For the text-containing cell, return its midpoint in [x, y] coordinate format. 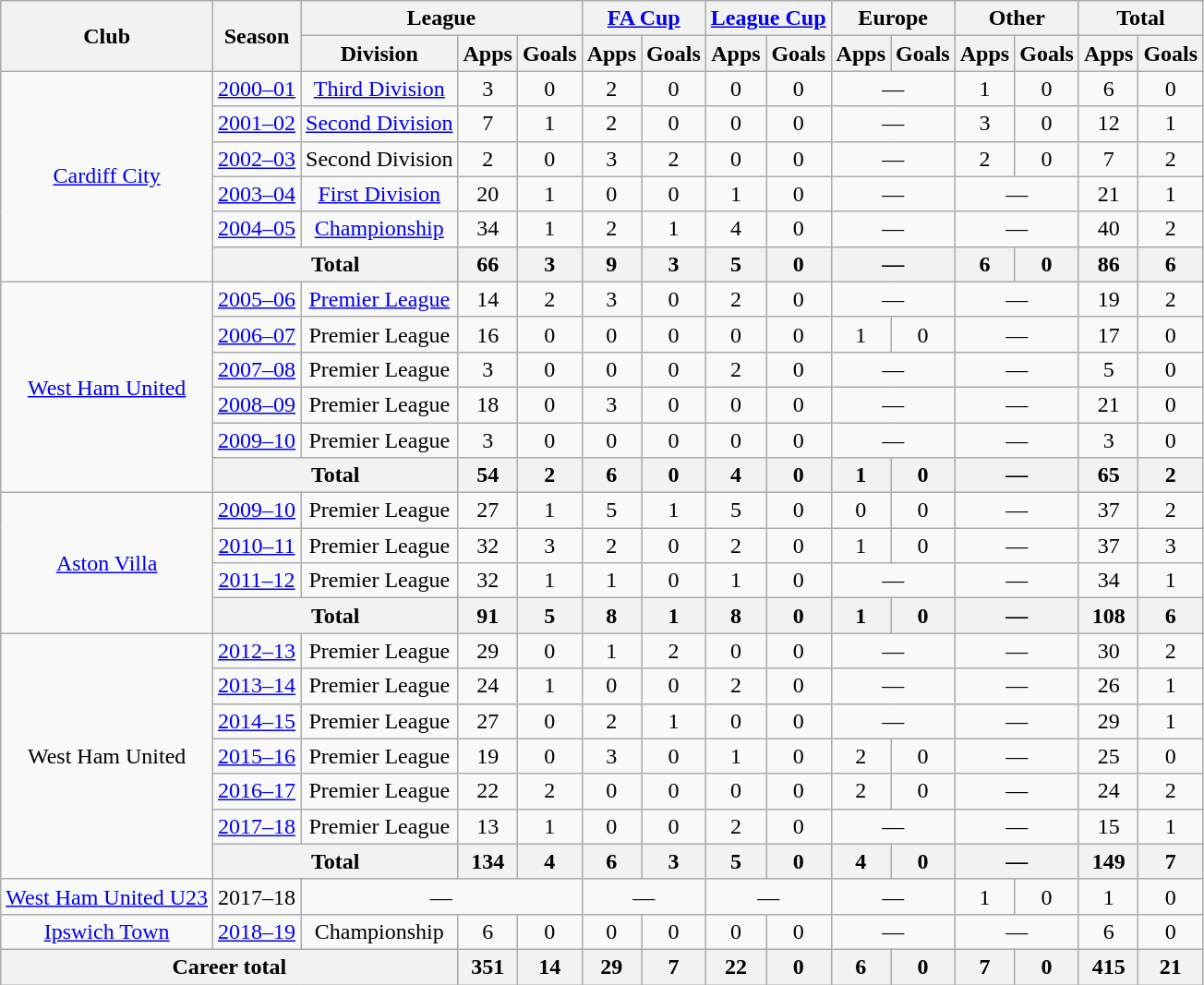
2015–16 [257, 756]
2011–12 [257, 581]
26 [1108, 686]
Aston Villa [107, 563]
Club [107, 36]
108 [1108, 616]
2008–09 [257, 404]
2006–07 [257, 334]
351 [488, 967]
2018–19 [257, 931]
FA Cup [644, 18]
40 [1108, 229]
2005–06 [257, 299]
League Cup [768, 18]
2014–15 [257, 721]
15 [1108, 826]
2004–05 [257, 229]
Other [1017, 18]
12 [1108, 124]
2003–04 [257, 194]
54 [488, 475]
9 [611, 264]
13 [488, 826]
20 [488, 194]
2001–02 [257, 124]
Season [257, 36]
2012–13 [257, 651]
18 [488, 404]
2000–01 [257, 89]
415 [1108, 967]
West Ham United U23 [107, 896]
2016–17 [257, 791]
17 [1108, 334]
86 [1108, 264]
149 [1108, 861]
134 [488, 861]
65 [1108, 475]
First Division [379, 194]
91 [488, 616]
30 [1108, 651]
2007–08 [257, 369]
Ipswich Town [107, 931]
25 [1108, 756]
League [441, 18]
Cardiff City [107, 176]
Europe [893, 18]
2002–03 [257, 159]
2010–11 [257, 546]
66 [488, 264]
Third Division [379, 89]
2013–14 [257, 686]
16 [488, 334]
Division [379, 54]
Career total [229, 967]
